Determine the [X, Y] coordinate at the center of the cell enclosing the given text.  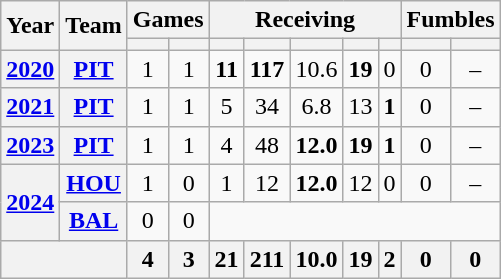
Team [94, 26]
13 [360, 107]
21 [226, 259]
117 [267, 69]
Receiving [305, 20]
10.6 [316, 69]
2021 [30, 107]
2020 [30, 69]
Fumbles [450, 20]
BAL [94, 221]
2024 [30, 202]
2 [390, 259]
211 [267, 259]
48 [267, 145]
2023 [30, 145]
5 [226, 107]
Games [168, 20]
10.0 [316, 259]
HOU [94, 183]
Year [30, 26]
3 [188, 259]
11 [226, 69]
34 [267, 107]
6.8 [316, 107]
